Provide the (x, y) coordinate of the cell's center where the given text is located.  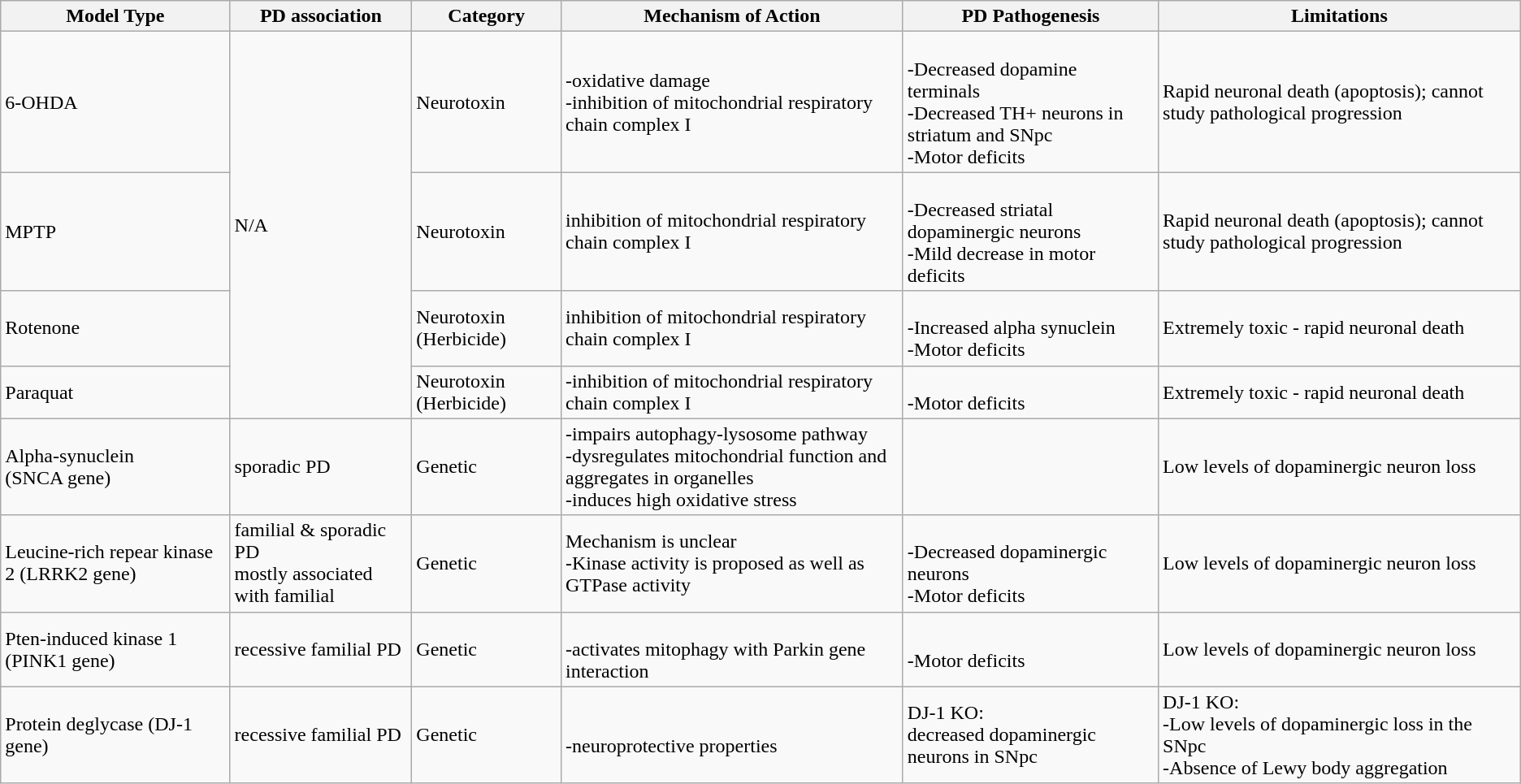
-activates mitophagy with Parkin gene interaction (731, 649)
Model Type (115, 16)
6-OHDA (115, 102)
Limitations (1340, 16)
-oxidative damage-inhibition of mitochondrial respiratory chain complex I (731, 102)
-Decreased dopaminergic neurons-Motor deficits (1030, 564)
Category (487, 16)
Paraquat (115, 392)
Leucine-rich repear kinase 2 (LRRK2 gene) (115, 564)
Pten-induced kinase 1 (PINK1 gene) (115, 649)
Mechanism of Action (731, 16)
-inhibition of mitochondrial respiratory chain complex I (731, 392)
-Increased alpha synuclein-Motor deficits (1030, 328)
PD association (321, 16)
-Decreased striatal dopaminergic neurons-Mild decrease in motor deficits (1030, 232)
DJ-1 KO:decreased dopaminergic neurons in SNpc (1030, 734)
-neuroprotective properties (731, 734)
N/A (321, 225)
Mechanism is unclear-Kinase activity is proposed as well as GTPase activity (731, 564)
-impairs autophagy-lysosome pathway-dysregulates mitochondrial function and aggregates in organelles-induces high oxidative stress (731, 466)
Protein deglycase (DJ-1 gene) (115, 734)
Alpha-synuclein(SNCA gene) (115, 466)
sporadic PD (321, 466)
PD Pathogenesis (1030, 16)
DJ-1 KO:-Low levels of dopaminergic loss in the SNpc-Absence of Lewy body aggregation (1340, 734)
MPTP (115, 232)
Rotenone (115, 328)
familial & sporadic PDmostly associated with familial (321, 564)
-Decreased dopamine terminals-Decreased TH+ neurons in striatum and SNpc-Motor deficits (1030, 102)
